Provide the (x, y) coordinate of the cell's center where the given text is located.  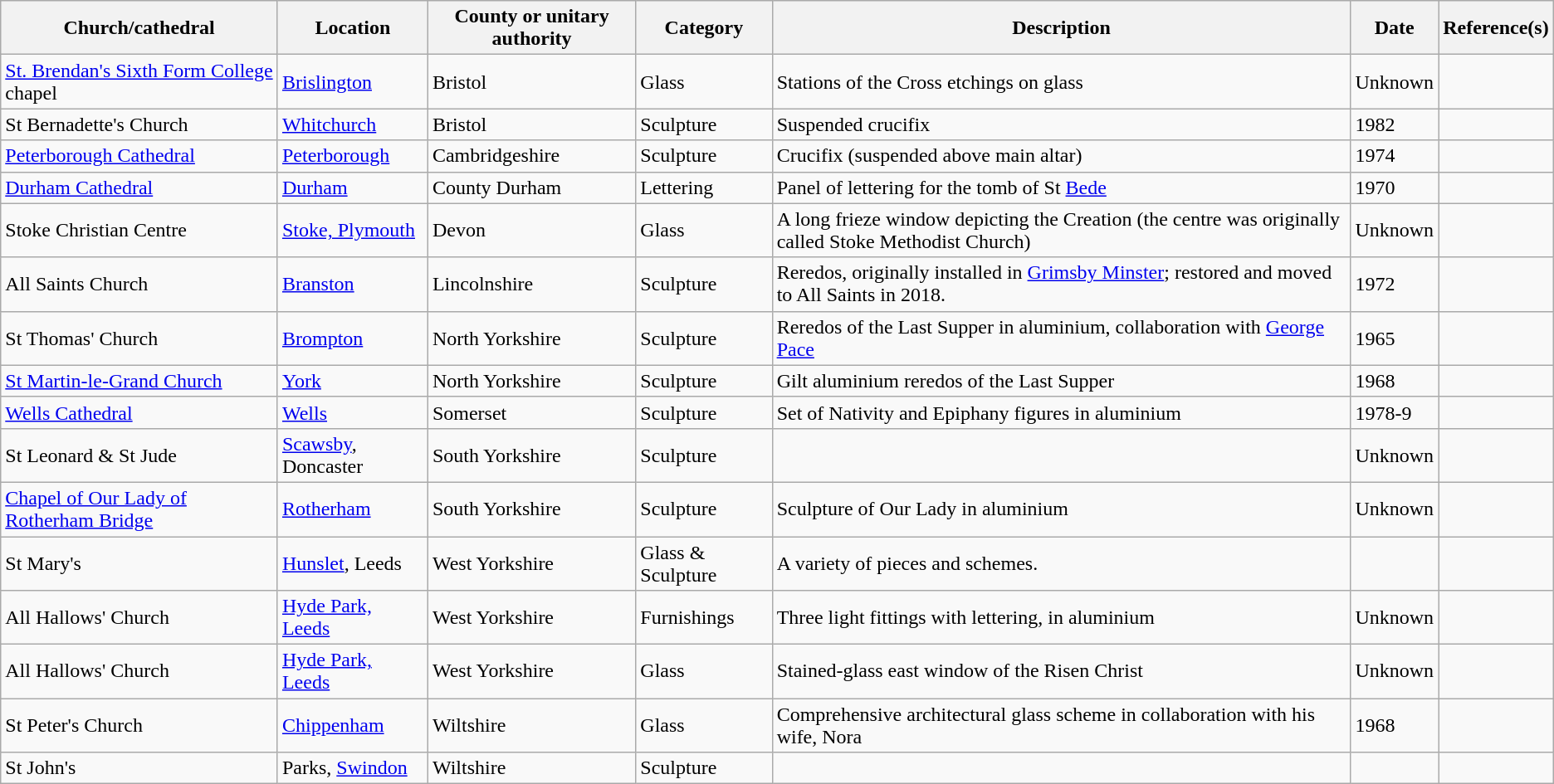
Somerset (531, 412)
Lettering (704, 187)
Sculpture of Our Lady in aluminium (1061, 509)
Stations of the Cross etchings on glass (1061, 81)
York (352, 381)
Location (352, 28)
Branston (352, 284)
1978-9 (1395, 412)
Reredos of the Last Supper in aluminium, collaboration with George Pace (1061, 338)
Brompton (352, 338)
Stained-glass east window of the Risen Christ (1061, 672)
Peterborough (352, 156)
Reredos, originally installed in Grimsby Minster; restored and moved to All Saints in 2018. (1061, 284)
County Durham (531, 187)
Stoke Christian Centre (139, 231)
Peterborough Cathedral (139, 156)
Stoke, Plymouth (352, 231)
Church/cathedral (139, 28)
1970 (1395, 187)
St Thomas' Church (139, 338)
Lincolnshire (531, 284)
Reference(s) (1496, 28)
Brislington (352, 81)
Parks, Swindon (352, 768)
Devon (531, 231)
Comprehensive architectural glass scheme in collaboration with his wife, Nora (1061, 725)
Durham (352, 187)
Category (704, 28)
Panel of lettering for the tomb of St Bede (1061, 187)
St John's (139, 768)
Wells (352, 412)
Rotherham (352, 509)
St. Brendan's Sixth Form College chapel (139, 81)
Scawsby, Doncaster (352, 455)
Chapel of Our Lady of Rotherham Bridge (139, 509)
Furnishings (704, 617)
St Mary's (139, 562)
Cambridgeshire (531, 156)
A long frieze window depicting the Creation (the centre was originally called Stoke Methodist Church) (1061, 231)
Suspended crucifix (1061, 124)
County or unitary authority (531, 28)
St Leonard & St Jude (139, 455)
St Peter's Church (139, 725)
Chippenham (352, 725)
Durham Cathedral (139, 187)
1965 (1395, 338)
Hunslet, Leeds (352, 562)
Wells Cathedral (139, 412)
Description (1061, 28)
Crucifix (suspended above main altar) (1061, 156)
All Saints Church (139, 284)
Gilt aluminium reredos of the Last Supper (1061, 381)
1982 (1395, 124)
St Martin-le-Grand Church (139, 381)
Set of Nativity and Epiphany figures in aluminium (1061, 412)
St Bernadette's Church (139, 124)
Three light fittings with lettering, in aluminium (1061, 617)
Date (1395, 28)
A variety of pieces and schemes. (1061, 562)
Glass & Sculpture (704, 562)
Whitchurch (352, 124)
1974 (1395, 156)
1972 (1395, 284)
